Return the [X, Y] coordinate for the center point of the cell that contains the specified text.  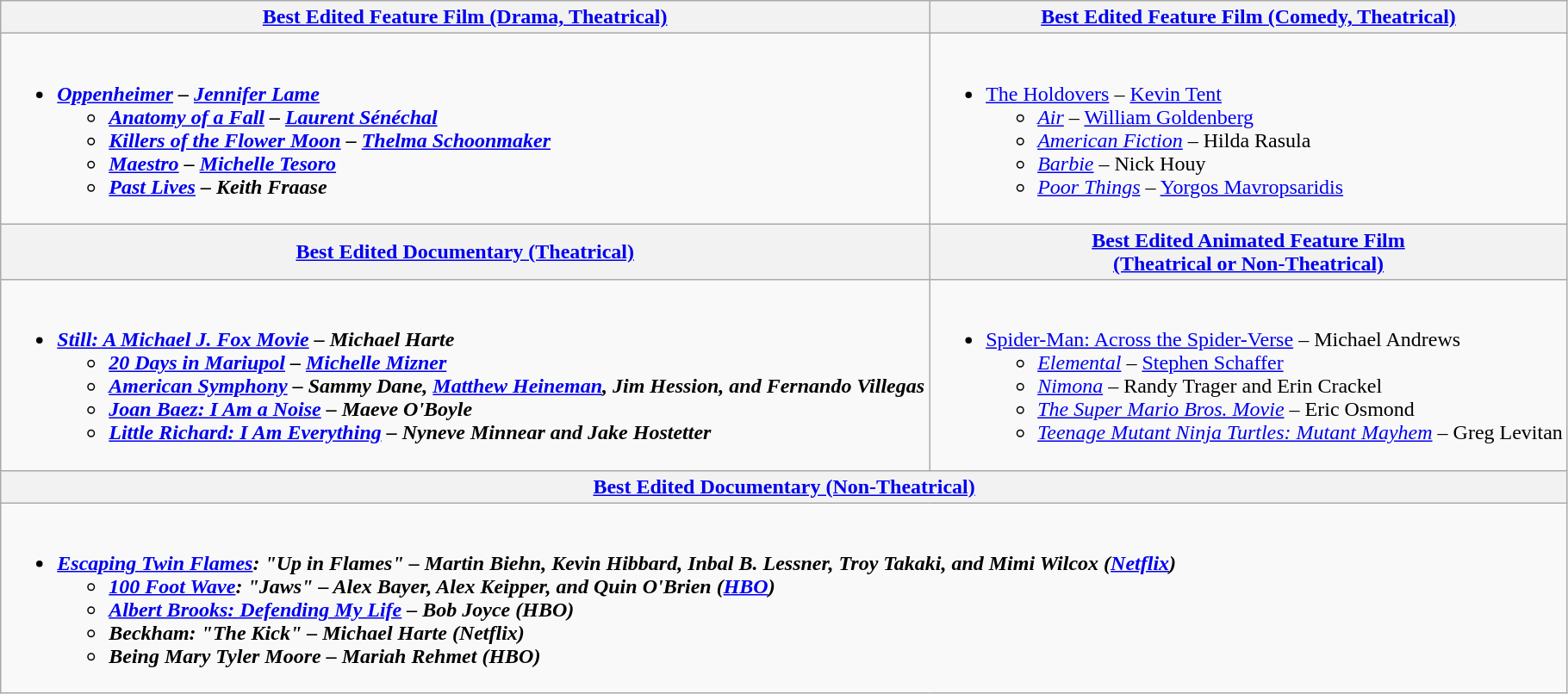
The Holdovers – Kevin TentAir – William GoldenbergAmerican Fiction – Hilda RasulaBarbie – Nick HouyPoor Things – Yorgos Mavropsaridis [1249, 129]
Best Edited Feature Film (Drama, Theatrical) [465, 17]
Best Edited Animated Feature Film(Theatrical or Non-Theatrical) [1249, 251]
Best Edited Documentary (Non-Theatrical) [784, 486]
Best Edited Documentary (Theatrical) [465, 251]
Best Edited Feature Film (Comedy, Theatrical) [1249, 17]
